Capture the cell that displays the provided text and extract its [x, y] central coordinate. 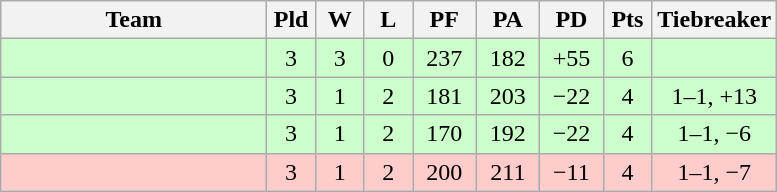
Pld [292, 20]
−11 [572, 172]
Pts [628, 20]
170 [444, 134]
181 [444, 96]
1–1, −6 [714, 134]
Team [134, 20]
1–1, −7 [714, 172]
W [340, 20]
192 [508, 134]
200 [444, 172]
182 [508, 58]
PF [444, 20]
PD [572, 20]
6 [628, 58]
237 [444, 58]
203 [508, 96]
211 [508, 172]
Tiebreaker [714, 20]
PA [508, 20]
L [388, 20]
1–1, +13 [714, 96]
0 [388, 58]
+55 [572, 58]
